Provide the [X, Y] coordinate of the cell's center where the given text is located.  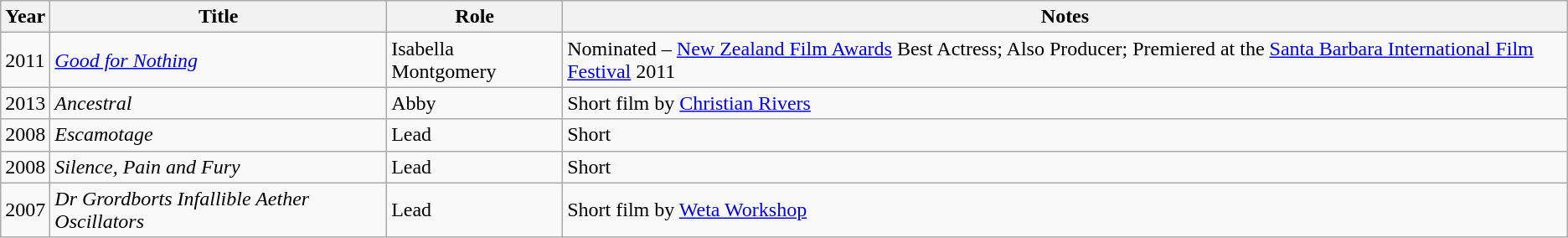
Abby [475, 103]
Isabella Montgomery [475, 60]
Title [219, 17]
Silence, Pain and Fury [219, 167]
Good for Nothing [219, 60]
Short film by Weta Workshop [1065, 210]
Notes [1065, 17]
Year [25, 17]
Role [475, 17]
Short film by Christian Rivers [1065, 103]
2011 [25, 60]
Nominated – New Zealand Film Awards Best Actress; Also Producer; Premiered at the Santa Barbara International Film Festival 2011 [1065, 60]
2007 [25, 210]
Escamotage [219, 135]
Dr Grordborts Infallible Aether Oscillators [219, 210]
2013 [25, 103]
Ancestral [219, 103]
